For the text-containing cell, return its midpoint in (x, y) coordinate format. 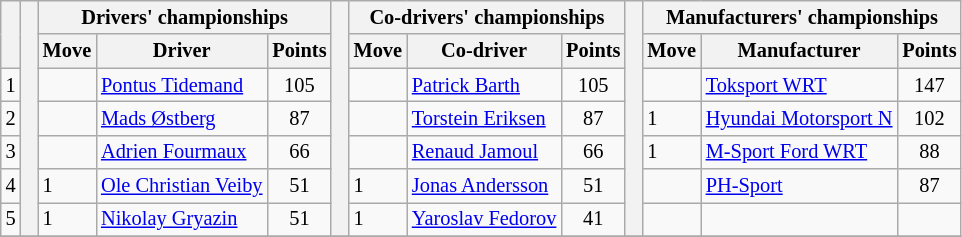
Jonas Andersson (484, 186)
Ole Christian Veiby (182, 186)
Manufacturers' championships (802, 17)
41 (593, 219)
Renaud Jamoul (484, 152)
Hyundai Motorsport N (800, 118)
147 (929, 85)
Co-drivers' championships (488, 17)
5 (11, 219)
102 (929, 118)
Adrien Fourmaux (182, 152)
Yaroslav Fedorov (484, 219)
3 (11, 152)
PH-Sport (800, 186)
4 (11, 186)
Co-driver (484, 51)
88 (929, 152)
2 (11, 118)
Toksport WRT (800, 85)
Mads Østberg (182, 118)
Torstein Eriksen (484, 118)
Patrick Barth (484, 85)
Drivers' championships (185, 17)
Driver (182, 51)
Pontus Tidemand (182, 85)
Nikolay Gryazin (182, 219)
Manufacturer (800, 51)
M-Sport Ford WRT (800, 152)
